Extract the (x, y) coordinate from the center of the cell holding the provided text.  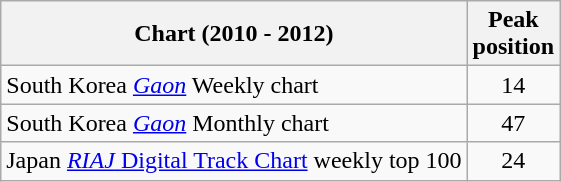
47 (513, 123)
South Korea Gaon Monthly chart (234, 123)
14 (513, 85)
Chart (2010 - 2012) (234, 34)
Peakposition (513, 34)
Japan RIAJ Digital Track Chart weekly top 100 (234, 161)
24 (513, 161)
South Korea Gaon Weekly chart (234, 85)
